For the text-containing cell, return its midpoint in [X, Y] coordinate format. 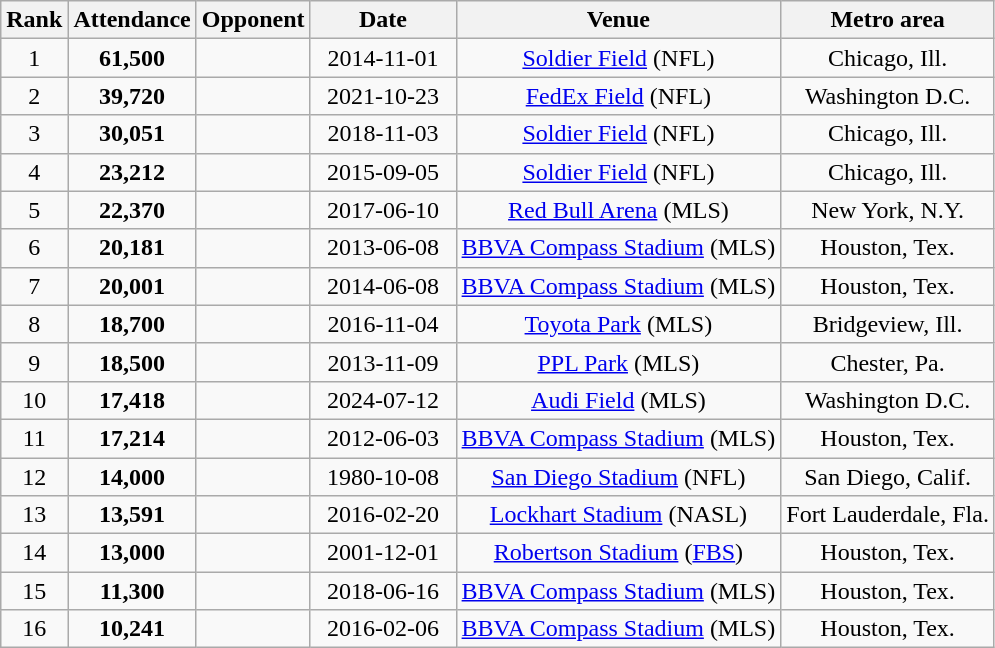
2016-02-06 [383, 629]
3 [34, 134]
2013-11-09 [383, 362]
16 [34, 629]
22,370 [132, 210]
10,241 [132, 629]
2001-12-01 [383, 553]
2 [34, 96]
2016-11-04 [383, 324]
7 [34, 286]
13,000 [132, 553]
12 [34, 477]
2013-06-08 [383, 248]
2014-06-08 [383, 286]
8 [34, 324]
61,500 [132, 58]
11,300 [132, 591]
Bridgeview, Ill. [888, 324]
FedEx Field (NFL) [618, 96]
14,000 [132, 477]
Rank [34, 20]
New York, N.Y. [888, 210]
Robertson Stadium (FBS) [618, 553]
2015-09-05 [383, 172]
23,212 [132, 172]
Lockhart Stadium (NASL) [618, 515]
18,700 [132, 324]
13,591 [132, 515]
17,214 [132, 438]
Date [383, 20]
Fort Lauderdale, Fla. [888, 515]
39,720 [132, 96]
2018-11-03 [383, 134]
2018-06-16 [383, 591]
2021-10-23 [383, 96]
18,500 [132, 362]
Opponent [253, 20]
Toyota Park (MLS) [618, 324]
San Diego, Calif. [888, 477]
2012-06-03 [383, 438]
San Diego Stadium (NFL) [618, 477]
10 [34, 400]
Attendance [132, 20]
30,051 [132, 134]
9 [34, 362]
17,418 [132, 400]
20,181 [132, 248]
6 [34, 248]
1980-10-08 [383, 477]
5 [34, 210]
11 [34, 438]
15 [34, 591]
4 [34, 172]
20,001 [132, 286]
2016-02-20 [383, 515]
Venue [618, 20]
1 [34, 58]
Red Bull Arena (MLS) [618, 210]
14 [34, 553]
13 [34, 515]
2014-11-01 [383, 58]
Metro area [888, 20]
PPL Park (MLS) [618, 362]
2017-06-10 [383, 210]
2024-07-12 [383, 400]
Chester, Pa. [888, 362]
Audi Field (MLS) [618, 400]
